Search for the cell housing the specified text and yield its (X, Y) center coordinate. 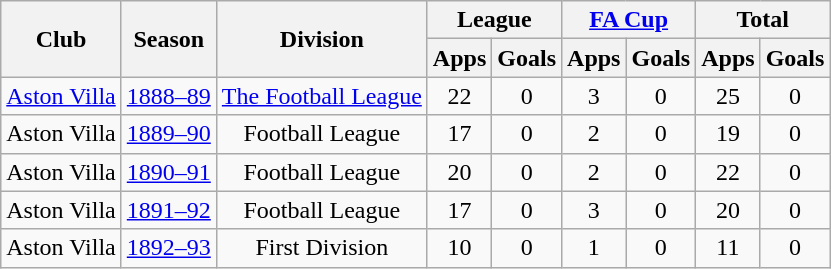
Division (322, 39)
11 (728, 248)
First Division (322, 248)
19 (728, 134)
FA Cup (629, 20)
1888–89 (168, 96)
1891–92 (168, 210)
Total (763, 20)
1890–91 (168, 172)
1892–93 (168, 248)
1 (594, 248)
League (494, 20)
The Football League (322, 96)
Club (62, 39)
1889–90 (168, 134)
Season (168, 39)
25 (728, 96)
10 (459, 248)
